Detect which cell encompasses the target text, then output its (X, Y) center coordinate. 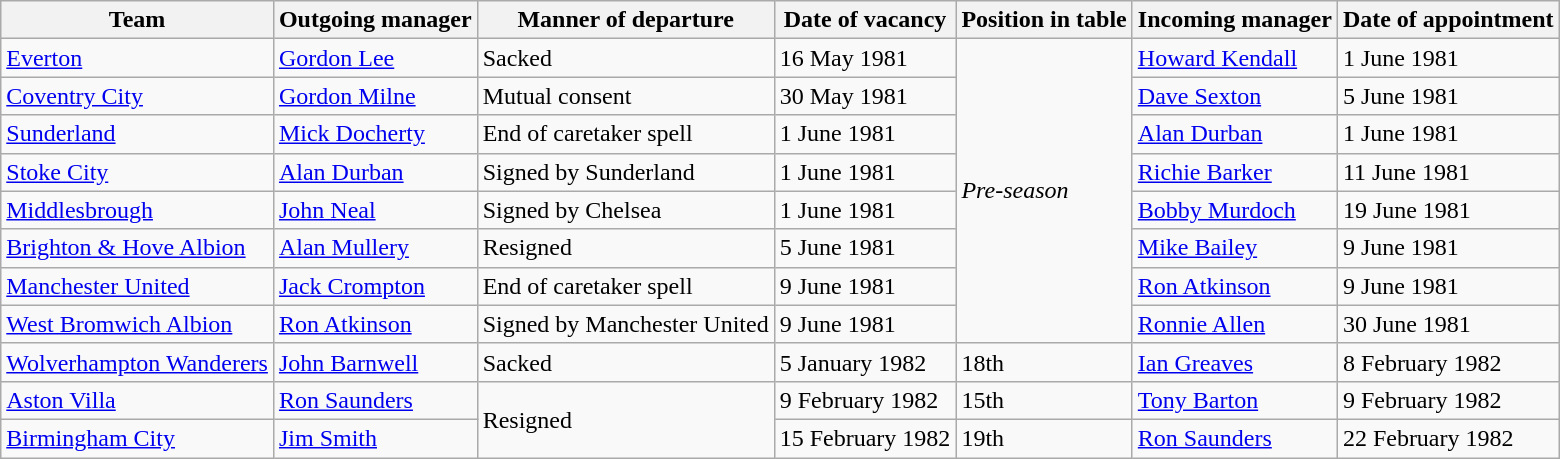
Bobby Murdoch (1234, 210)
Outgoing manager (375, 20)
Gordon Lee (375, 58)
16 May 1981 (865, 58)
Alan Mullery (375, 248)
Ronnie Allen (1234, 324)
Aston Villa (138, 400)
Mutual consent (626, 96)
5 January 1982 (865, 362)
Jack Crompton (375, 286)
Middlesbrough (138, 210)
22 February 1982 (1448, 438)
19 June 1981 (1448, 210)
Stoke City (138, 172)
Incoming manager (1234, 20)
Everton (138, 58)
15 February 1982 (865, 438)
Dave Sexton (1234, 96)
30 May 1981 (865, 96)
Mike Bailey (1234, 248)
Position in table (1044, 20)
Manner of departure (626, 20)
John Barnwell (375, 362)
Signed by Manchester United (626, 324)
15th (1044, 400)
Wolverhampton Wanderers (138, 362)
19th (1044, 438)
John Neal (375, 210)
Signed by Sunderland (626, 172)
Tony Barton (1234, 400)
Jim Smith (375, 438)
Ian Greaves (1234, 362)
Mick Docherty (375, 134)
Howard Kendall (1234, 58)
30 June 1981 (1448, 324)
11 June 1981 (1448, 172)
Team (138, 20)
Date of vacancy (865, 20)
Sunderland (138, 134)
Signed by Chelsea (626, 210)
Pre-season (1044, 191)
Birmingham City (138, 438)
Brighton & Hove Albion (138, 248)
8 February 1982 (1448, 362)
Manchester United (138, 286)
18th (1044, 362)
Date of appointment (1448, 20)
West Bromwich Albion (138, 324)
Gordon Milne (375, 96)
Richie Barker (1234, 172)
Coventry City (138, 96)
